Scan for the cell matching the given text and deliver its (X, Y) coordinate at center. 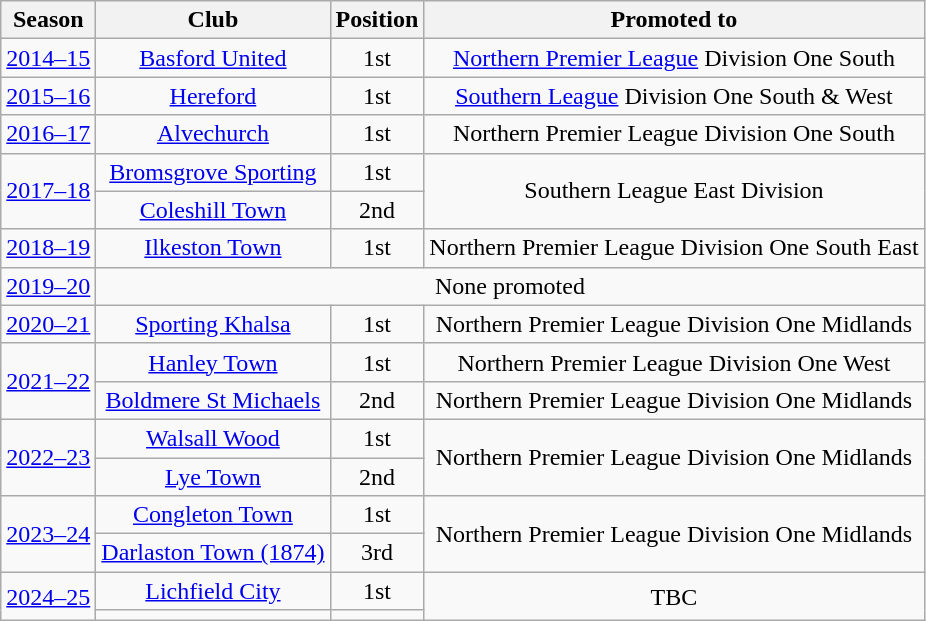
2024–25 (48, 596)
Basford United (213, 58)
Congleton Town (213, 515)
Hereford (213, 96)
Season (48, 20)
Northern Premier League Division One South East (674, 248)
2015–16 (48, 96)
2020–21 (48, 324)
2017–18 (48, 191)
2014–15 (48, 58)
Coleshill Town (213, 210)
Southern League Division One South & West (674, 96)
TBC (674, 596)
3rd (377, 553)
Promoted to (674, 20)
2023–24 (48, 534)
Northern Premier League Division One West (674, 362)
Hanley Town (213, 362)
Lye Town (213, 477)
Walsall Wood (213, 438)
Club (213, 20)
Alvechurch (213, 134)
2016–17 (48, 134)
Bromsgrove Sporting (213, 172)
None promoted (510, 286)
2019–20 (48, 286)
2022–23 (48, 457)
Sporting Khalsa (213, 324)
Position (377, 20)
Lichfield City (213, 591)
2021–22 (48, 381)
2018–19 (48, 248)
Boldmere St Michaels (213, 400)
Southern League East Division (674, 191)
Darlaston Town (1874) (213, 553)
Ilkeston Town (213, 248)
